Output the [X, Y] coordinate of the center of the cell containing the given text.  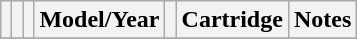
Notes [322, 20]
Cartridge [232, 20]
Model/Year [100, 20]
